Search for the cell housing the specified text and yield its [X, Y] center coordinate. 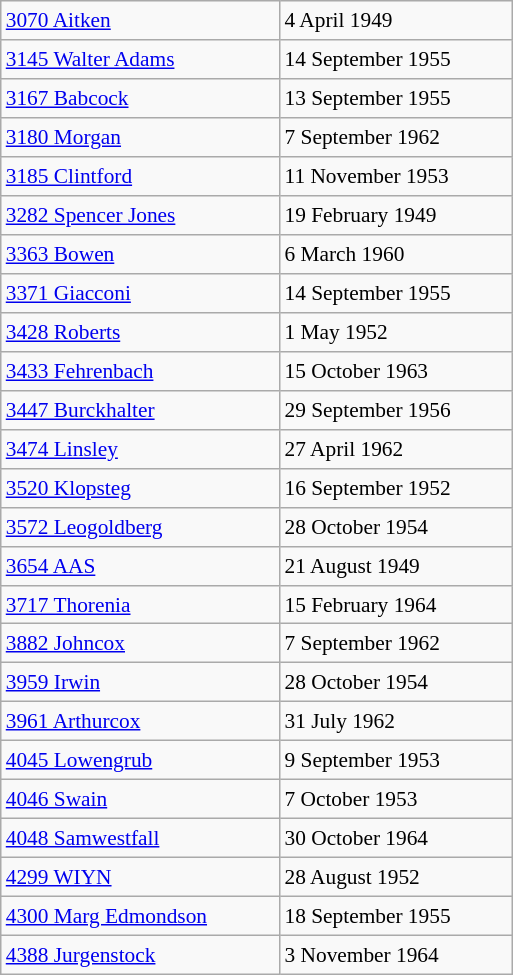
3447 Burckhalter [140, 410]
15 February 1964 [396, 604]
4048 Samwestfall [140, 838]
3654 AAS [140, 566]
16 September 1952 [396, 488]
4046 Swain [140, 800]
3520 Klopsteg [140, 488]
4 April 1949 [396, 20]
4045 Lowengrub [140, 760]
28 August 1952 [396, 878]
13 September 1955 [396, 98]
3433 Fehrenbach [140, 370]
18 September 1955 [396, 916]
1 May 1952 [396, 332]
19 February 1949 [396, 216]
3371 Giacconi [140, 294]
30 October 1964 [396, 838]
3363 Bowen [140, 254]
4388 Jurgenstock [140, 954]
6 March 1960 [396, 254]
31 July 1962 [396, 722]
4300 Marg Edmondson [140, 916]
15 October 1963 [396, 370]
11 November 1953 [396, 176]
3717 Thorenia [140, 604]
3167 Babcock [140, 98]
3428 Roberts [140, 332]
3572 Leogoldberg [140, 526]
7 October 1953 [396, 800]
3 November 1964 [396, 954]
27 April 1962 [396, 448]
21 August 1949 [396, 566]
9 September 1953 [396, 760]
29 September 1956 [396, 410]
3180 Morgan [140, 138]
3959 Irwin [140, 682]
3282 Spencer Jones [140, 216]
3474 Linsley [140, 448]
4299 WIYN [140, 878]
3145 Walter Adams [140, 60]
3882 Johncox [140, 644]
3185 Clintford [140, 176]
3961 Arthurcox [140, 722]
3070 Aitken [140, 20]
